Identify which cell holds the provided text, then report its (X, Y) central coordinate. 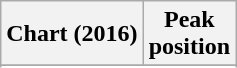
Chart (2016) (72, 34)
Peak position (189, 34)
